Detect which cell encompasses the target text, then output its (X, Y) center coordinate. 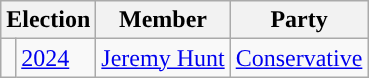
Election (48, 20)
Party (299, 20)
Jeremy Hunt (163, 58)
Conservative (299, 58)
2024 (56, 58)
Member (163, 20)
